Search for the cell housing the specified text and yield its [X, Y] center coordinate. 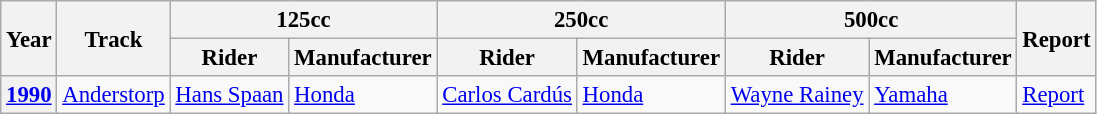
500cc [871, 20]
250cc [581, 20]
Track [114, 38]
125cc [304, 20]
Carlos Cardús [507, 95]
Year [29, 38]
1990 [29, 95]
Hans Spaan [230, 95]
Wayne Rainey [797, 95]
Anderstorp [114, 95]
Yamaha [943, 95]
